Pinpoint the cell where the given text exists, returning its (X, Y) midpoint coordinate. 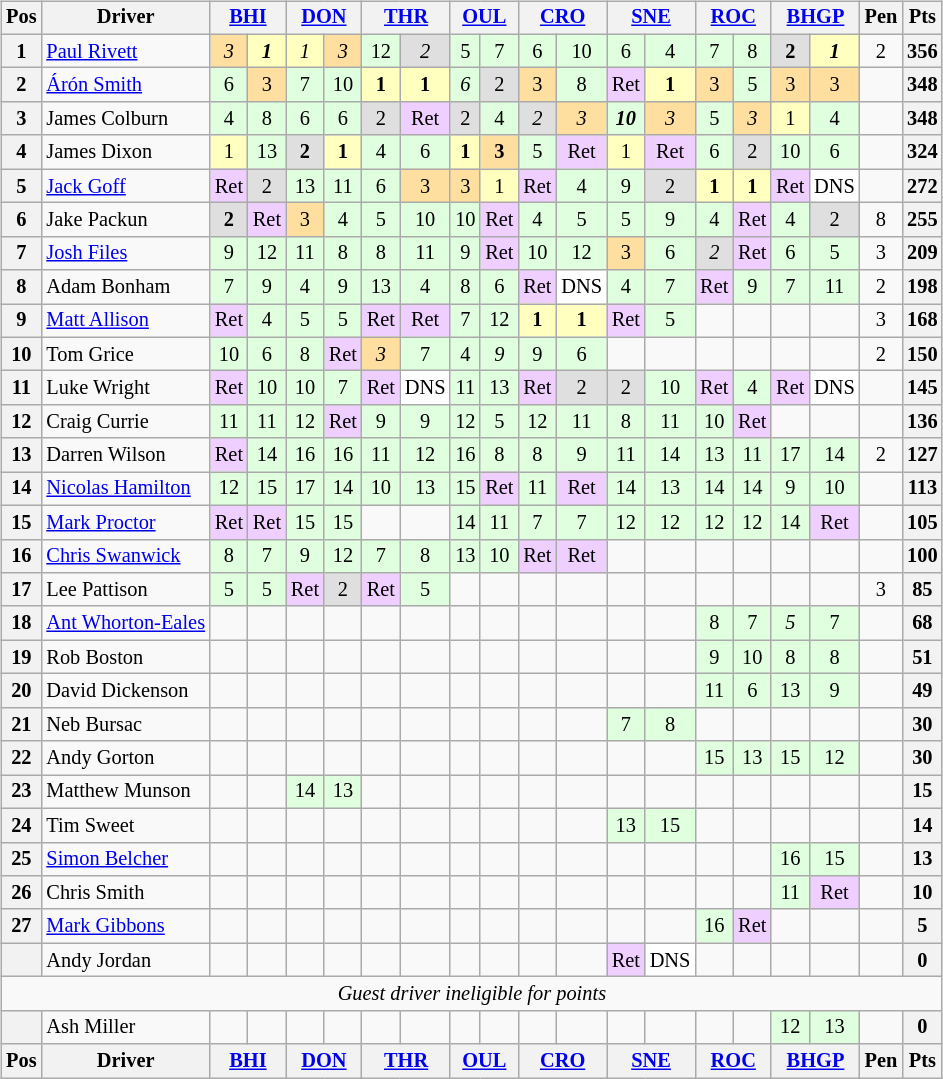
Ash Miller (125, 1027)
105 (922, 522)
127 (922, 455)
51 (922, 657)
272 (922, 186)
Nicolas Hamilton (125, 489)
20 (21, 691)
168 (922, 321)
Matthew Munson (125, 792)
25 (21, 859)
24 (21, 825)
Neb Bursac (125, 724)
James Dixon (125, 152)
Chris Swanwick (125, 556)
Mark Proctor (125, 522)
Chris Smith (125, 893)
23 (21, 792)
255 (922, 220)
Tim Sweet (125, 825)
Paul Rivett (125, 51)
Rob Boston (125, 657)
Ant Whorton-Eales (125, 623)
150 (922, 354)
Simon Belcher (125, 859)
49 (922, 691)
Andy Jordan (125, 960)
Jack Goff (125, 186)
Darren Wilson (125, 455)
68 (922, 623)
19 (21, 657)
David Dickenson (125, 691)
21 (21, 724)
Guest driver ineligible for points (472, 994)
26 (21, 893)
James Colburn (125, 119)
Lee Pattison (125, 590)
85 (922, 590)
Matt Allison (125, 321)
22 (21, 758)
Tom Grice (125, 354)
Árón Smith (125, 85)
Craig Currie (125, 422)
18 (21, 623)
324 (922, 152)
356 (922, 51)
27 (21, 926)
209 (922, 253)
100 (922, 556)
Josh Files (125, 253)
113 (922, 489)
145 (922, 388)
Adam Bonham (125, 287)
Andy Gorton (125, 758)
Luke Wright (125, 388)
Mark Gibbons (125, 926)
Jake Packun (125, 220)
136 (922, 422)
198 (922, 287)
